Scan for the cell matching the given text and deliver its [x, y] coordinate at center. 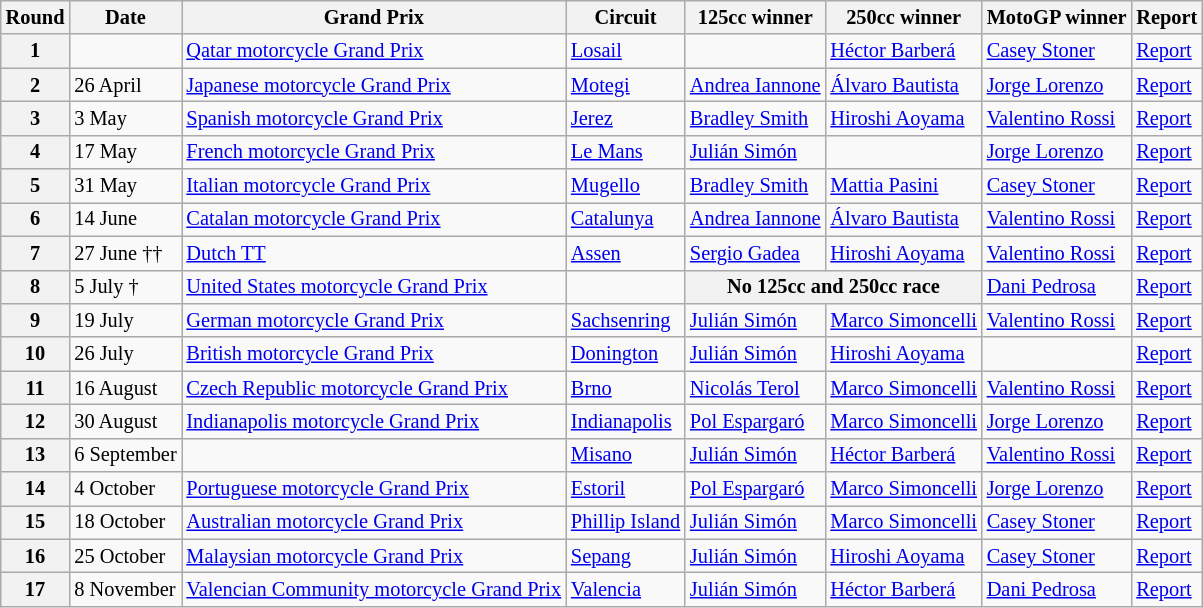
8 November [125, 589]
26 April [125, 85]
Dutch TT [374, 253]
MotoGP winner [1057, 17]
Sachsenring [626, 320]
Phillip Island [626, 522]
14 June [125, 219]
Date [125, 17]
Qatar motorcycle Grand Prix [374, 51]
Indianapolis [626, 421]
Misano [626, 455]
125cc winner [755, 17]
Mugello [626, 186]
18 October [125, 522]
6 September [125, 455]
Spanish motorcycle Grand Prix [374, 118]
31 May [125, 186]
27 June †† [125, 253]
Czech Republic motorcycle Grand Prix [374, 388]
30 August [125, 421]
1 [36, 51]
German motorcycle Grand Prix [374, 320]
3 May [125, 118]
2 [36, 85]
12 [36, 421]
Catalunya [626, 219]
No 125cc and 250cc race [834, 287]
19 July [125, 320]
10 [36, 354]
Motegi [626, 85]
British motorcycle Grand Prix [374, 354]
Circuit [626, 17]
3 [36, 118]
16 August [125, 388]
9 [36, 320]
Round [36, 17]
Valencian Community motorcycle Grand Prix [374, 589]
Le Mans [626, 152]
15 [36, 522]
4 [36, 152]
5 July † [125, 287]
13 [36, 455]
Assen [626, 253]
Mattia Pasini [903, 186]
17 May [125, 152]
Catalan motorcycle Grand Prix [374, 219]
250cc winner [903, 17]
6 [36, 219]
French motorcycle Grand Prix [374, 152]
United States motorcycle Grand Prix [374, 287]
25 October [125, 556]
Valencia [626, 589]
Jerez [626, 118]
Italian motorcycle Grand Prix [374, 186]
11 [36, 388]
Portuguese motorcycle Grand Prix [374, 489]
16 [36, 556]
Australian motorcycle Grand Prix [374, 522]
Malaysian motorcycle Grand Prix [374, 556]
Indianapolis motorcycle Grand Prix [374, 421]
Sergio Gadea [755, 253]
Grand Prix [374, 17]
Japanese motorcycle Grand Prix [374, 85]
Estoril [626, 489]
Nicolás Terol [755, 388]
7 [36, 253]
Sepang [626, 556]
4 October [125, 489]
17 [36, 589]
14 [36, 489]
Donington [626, 354]
26 July [125, 354]
5 [36, 186]
Brno [626, 388]
Losail [626, 51]
8 [36, 287]
